Determine the (x, y) coordinate at the center of the cell enclosing the given text.  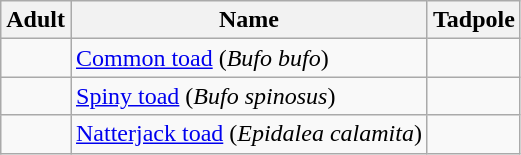
Natterjack toad (Epidalea calamita) (248, 134)
Common toad (Bufo bufo) (248, 58)
Adult (36, 20)
Tadpole (474, 20)
Spiny toad (Bufo spinosus) (248, 96)
Name (248, 20)
